Scan for the cell matching the given text and deliver its [x, y] coordinate at center. 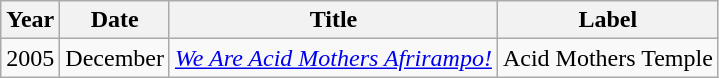
Label [608, 20]
Year [30, 20]
2005 [30, 58]
December [115, 58]
Date [115, 20]
Acid Mothers Temple [608, 58]
We Are Acid Mothers Afrirampo! [333, 58]
Title [333, 20]
